Locate the cell with the specified text and output its [X, Y] center coordinate. 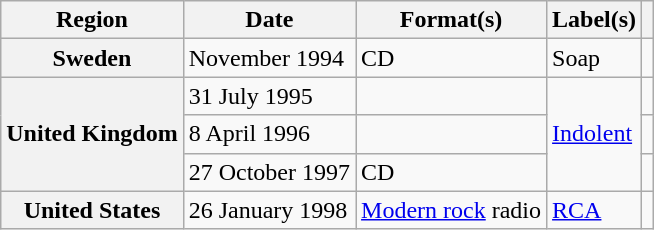
Indolent [594, 134]
31 July 1995 [269, 96]
8 April 1996 [269, 134]
Sweden [92, 58]
Region [92, 20]
RCA [594, 210]
Label(s) [594, 20]
Format(s) [452, 20]
27 October 1997 [269, 172]
November 1994 [269, 58]
Soap [594, 58]
Date [269, 20]
United Kingdom [92, 134]
Modern rock radio [452, 210]
United States [92, 210]
26 January 1998 [269, 210]
